Output the [x, y] coordinate of the center of the cell containing the given text.  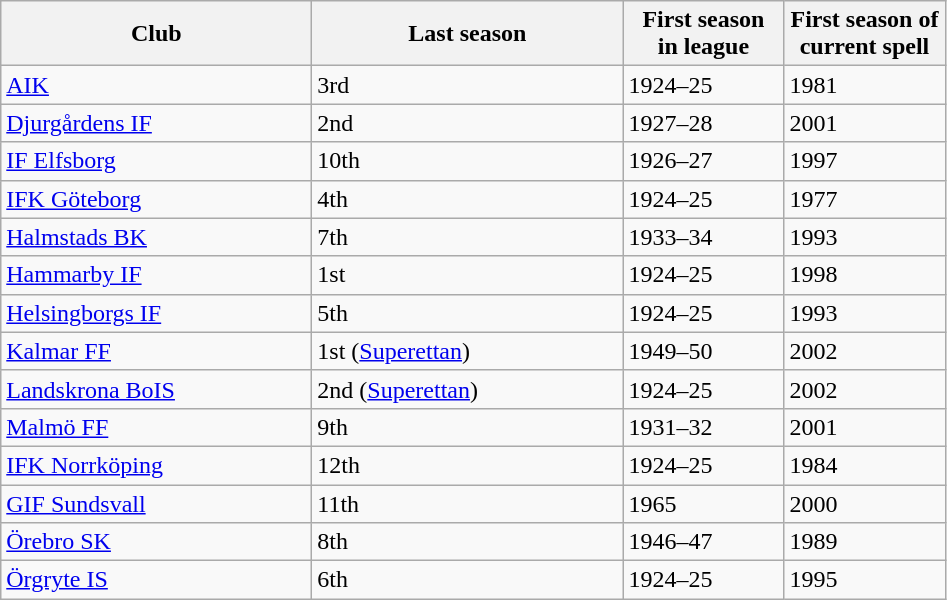
1931–32 [704, 427]
1984 [864, 465]
First season ofcurrent spell [864, 34]
1981 [864, 85]
First seasonin league [704, 34]
12th [468, 465]
Malmö FF [156, 427]
Last season [468, 34]
1927–28 [704, 123]
IFK Göteborg [156, 199]
Hammarby IF [156, 275]
1933–34 [704, 237]
1997 [864, 161]
Kalmar FF [156, 351]
Landskrona BoIS [156, 389]
10th [468, 161]
8th [468, 542]
Halmstads BK [156, 237]
1949–50 [704, 351]
9th [468, 427]
GIF Sundsvall [156, 503]
1989 [864, 542]
1946–47 [704, 542]
1995 [864, 580]
1st (Superettan) [468, 351]
1965 [704, 503]
7th [468, 237]
6th [468, 580]
1926–27 [704, 161]
2nd [468, 123]
1977 [864, 199]
Örebro SK [156, 542]
11th [468, 503]
Club [156, 34]
1998 [864, 275]
1st [468, 275]
2nd (Superettan) [468, 389]
Djurgårdens IF [156, 123]
5th [468, 313]
2000 [864, 503]
IF Elfsborg [156, 161]
Örgryte IS [156, 580]
4th [468, 199]
IFK Norrköping [156, 465]
Helsingborgs IF [156, 313]
AIK [156, 85]
3rd [468, 85]
